Provide the (X, Y) coordinate of the cell's center where the given text is located.  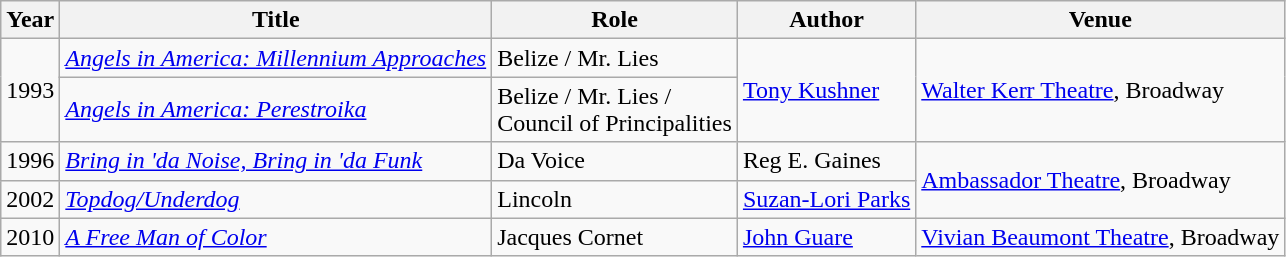
Author (826, 20)
Lincoln (615, 199)
John Guare (826, 237)
Suzan-Lori Parks (826, 199)
Reg E. Gaines (826, 161)
Belize / Mr. Lies / Council of Principalities (615, 110)
Belize / Mr. Lies (615, 58)
A Free Man of Color (276, 237)
1996 (30, 161)
Jacques Cornet (615, 237)
Topdog/Underdog (276, 199)
1993 (30, 90)
Ambassador Theatre, Broadway (1100, 180)
Angels in America: Perestroika (276, 110)
Walter Kerr Theatre, Broadway (1100, 90)
Bring in 'da Noise, Bring in 'da Funk (276, 161)
Angels in America: Millennium Approaches (276, 58)
Year (30, 20)
Vivian Beaumont Theatre, Broadway (1100, 237)
2002 (30, 199)
Da Voice (615, 161)
Role (615, 20)
Venue (1100, 20)
2010 (30, 237)
Title (276, 20)
Tony Kushner (826, 90)
